Return the [x, y] coordinate for the center point of the cell that contains the specified text.  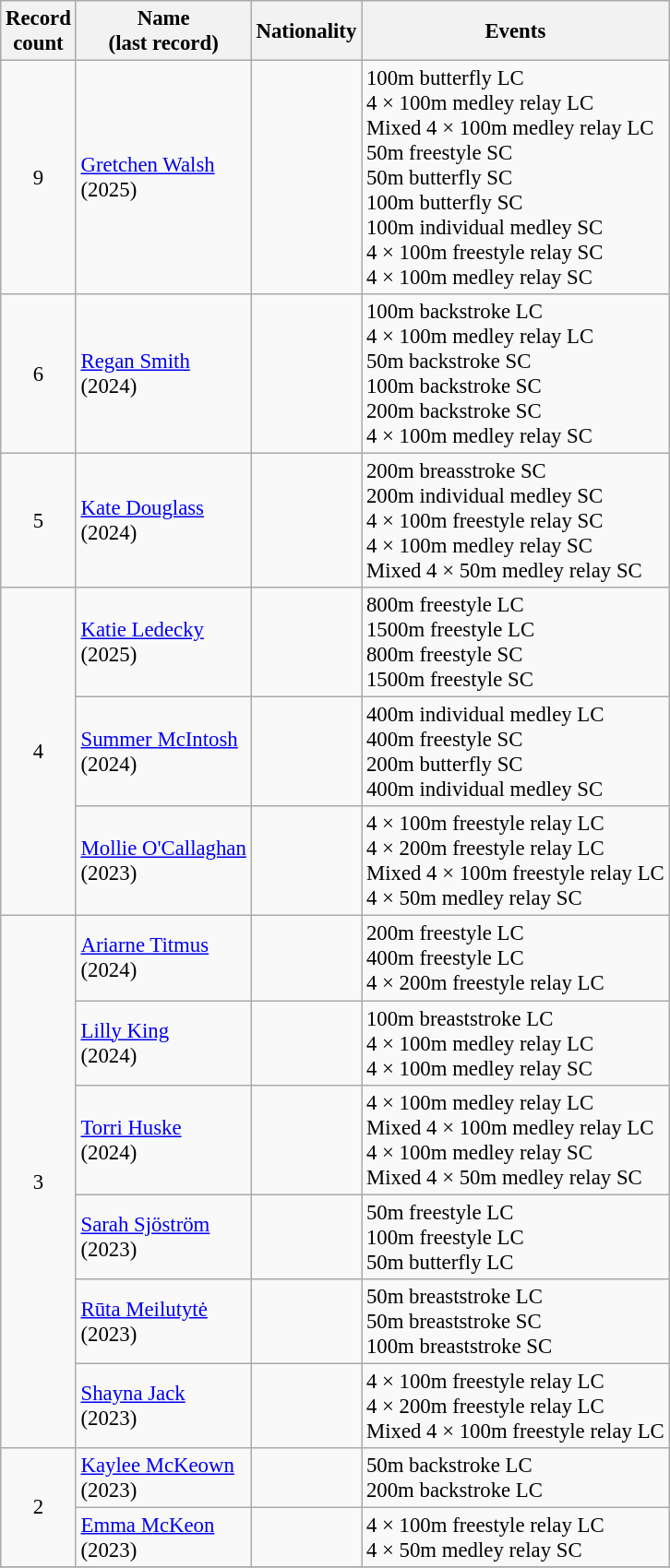
Summer McIntosh (2024) [163, 753]
50m breaststroke LC50m breaststroke SC100m breaststroke SC [515, 1321]
Lilly King (2024) [163, 1043]
Kate Douglass (2024) [163, 521]
Shayna Jack (2023) [163, 1406]
4 × 100m medley relay LCMixed 4 × 100m medley relay LC4 × 100m medley relay SCMixed 4 × 50m medley relay SC [515, 1140]
9 [39, 178]
4 [39, 752]
Torri Huske (2024) [163, 1140]
200m breasstroke SC200m individual medley SC4 × 100m freestyle relay SC4 × 100m medley relay SCMixed 4 × 50m medley relay SC [515, 521]
5 [39, 521]
50m backstroke LC200m backstroke LC [515, 1478]
Events [515, 31]
50m freestyle LC100m freestyle LC50m butterfly LC [515, 1237]
Katie Ledecky (2025) [163, 642]
Regan Smith (2024) [163, 374]
Record count [39, 31]
Name (last record) [163, 31]
Rūta Meilutytė (2023) [163, 1321]
100m breaststroke LC4 × 100m medley relay LC4 × 100m medley relay SC [515, 1043]
100m backstroke LC4 × 100m medley relay LC50m backstroke SC100m backstroke SC200m backstroke SC4 × 100m medley relay SC [515, 374]
Sarah Sjöström (2023) [163, 1237]
Ariarne Titmus (2024) [163, 958]
400m individual medley LC400m freestyle SC200m butterfly SC400m individual medley SC [515, 753]
6 [39, 374]
4 × 100m freestyle relay LC4 × 200m freestyle relay LCMixed 4 × 100m freestyle relay LC [515, 1406]
Mollie O'Callaghan (2023) [163, 861]
3 [39, 1182]
Kaylee McKeown (2023) [163, 1478]
Gretchen Walsh (2025) [163, 178]
Emma McKeon (2023) [163, 1537]
800m freestyle LC1500m freestyle LC800m freestyle SC1500m freestyle SC [515, 642]
2 [39, 1507]
Nationality [306, 31]
4 × 100m freestyle relay LC4 × 200m freestyle relay LCMixed 4 × 100m freestyle relay LC4 × 50m medley relay SC [515, 861]
200m freestyle LC400m freestyle LC4 × 200m freestyle relay LC [515, 958]
4 × 100m freestyle relay LC4 × 50m medley relay SC [515, 1537]
